Scan for the cell matching the given text and deliver its (x, y) coordinate at center. 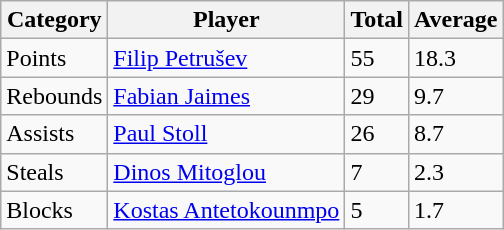
2.3 (456, 172)
18.3 (456, 58)
Paul Stoll (226, 134)
Dinos Mitoglou (226, 172)
8.7 (456, 134)
Filip Petrušev (226, 58)
Kostas Antetokounmpo (226, 210)
Fabian Jaimes (226, 96)
9.7 (456, 96)
Steals (54, 172)
Average (456, 20)
Category (54, 20)
55 (377, 58)
Points (54, 58)
Player (226, 20)
5 (377, 210)
Rebounds (54, 96)
Assists (54, 134)
1.7 (456, 210)
29 (377, 96)
26 (377, 134)
Blocks (54, 210)
7 (377, 172)
Total (377, 20)
